Scan for the cell matching the given text and deliver its [x, y] coordinate at center. 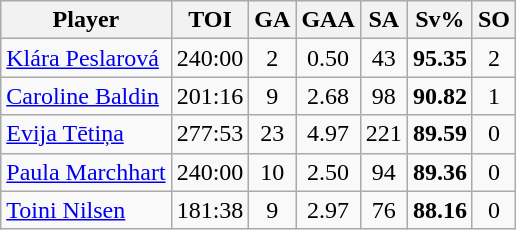
0.50 [328, 58]
89.59 [440, 134]
SA [384, 20]
Evija Tētiņa [86, 134]
94 [384, 172]
2.97 [328, 210]
GAA [328, 20]
SO [494, 20]
23 [272, 134]
88.16 [440, 210]
201:16 [210, 96]
221 [384, 134]
277:53 [210, 134]
2.68 [328, 96]
2.50 [328, 172]
Caroline Baldin [86, 96]
181:38 [210, 210]
10 [272, 172]
90.82 [440, 96]
43 [384, 58]
4.97 [328, 134]
89.36 [440, 172]
Player [86, 20]
95.35 [440, 58]
Klára Peslarová [86, 58]
GA [272, 20]
Paula Marchhart [86, 172]
Sv% [440, 20]
1 [494, 96]
Toini Nilsen [86, 210]
TOI [210, 20]
98 [384, 96]
76 [384, 210]
